Pinpoint the cell where the given text exists, returning its (X, Y) midpoint coordinate. 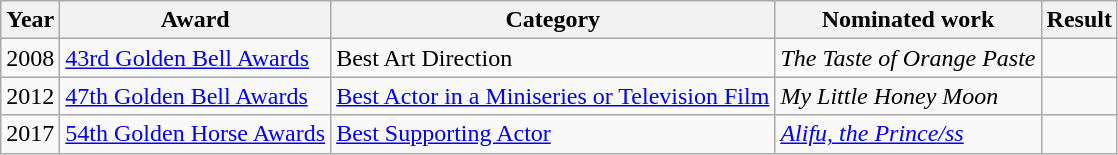
2008 (30, 58)
My Little Honey Moon (908, 96)
2012 (30, 96)
Best Supporting Actor (553, 134)
Result (1079, 20)
54th Golden Horse Awards (196, 134)
Category (553, 20)
Best Art Direction (553, 58)
Best Actor in a Miniseries or Television Film (553, 96)
Year (30, 20)
Alifu, the Prince/ss (908, 134)
Nominated work (908, 20)
47th Golden Bell Awards (196, 96)
43rd Golden Bell Awards (196, 58)
2017 (30, 134)
Award (196, 20)
The Taste of Orange Paste (908, 58)
